Capture the cell that displays the provided text and extract its (X, Y) central coordinate. 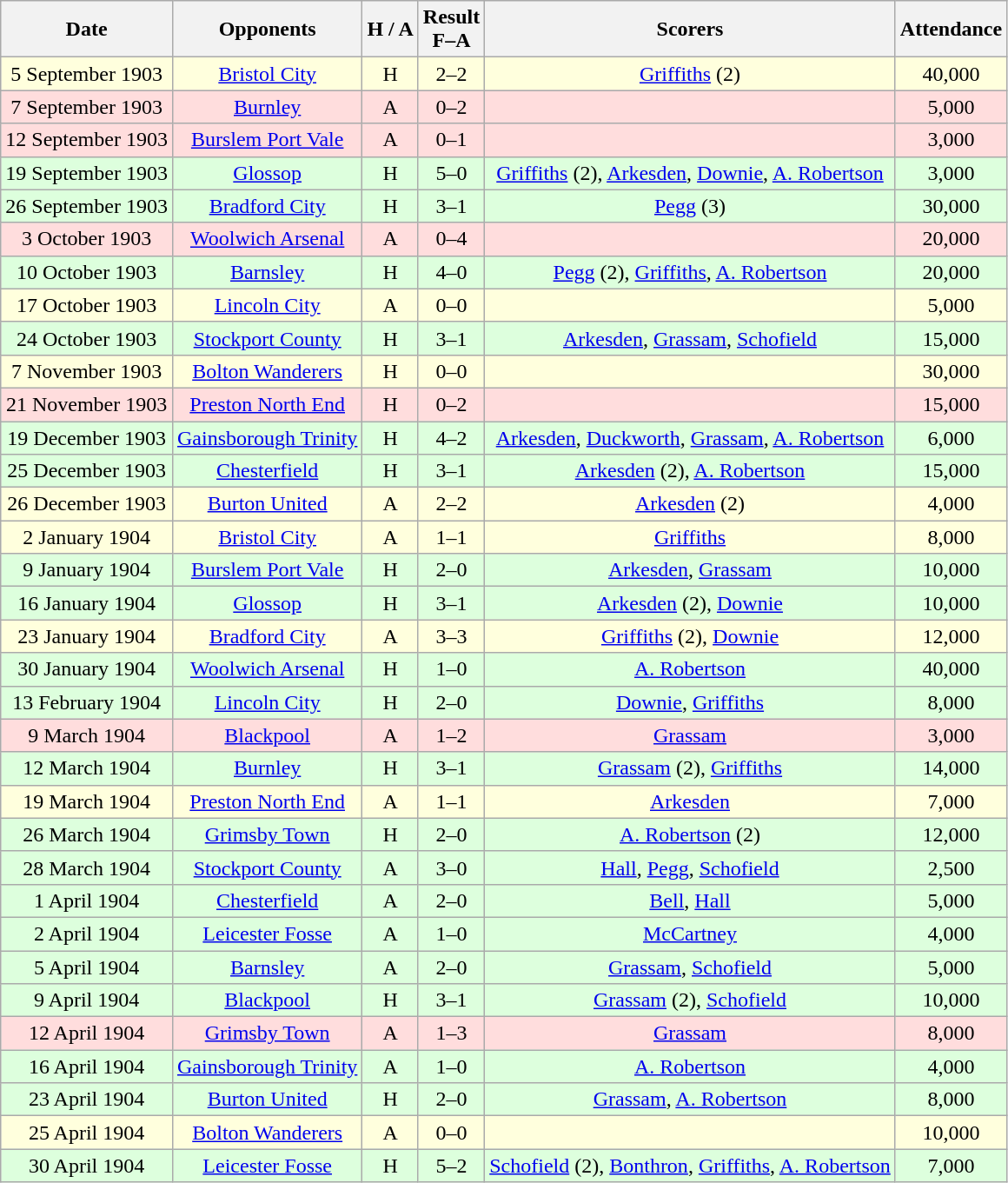
12 September 1903 (87, 140)
25 April 1904 (87, 1133)
Arkesden (690, 801)
9 April 1904 (87, 1000)
Schofield (2), Bonthron, Griffiths, A. Robertson (690, 1166)
5 September 1903 (87, 74)
Pegg (3) (690, 206)
Arkesden, Grassam, Schofield (690, 338)
Date (87, 30)
Grassam, A. Robertson (690, 1100)
13 February 1904 (87, 702)
5–2 (451, 1166)
23 January 1904 (87, 636)
25 December 1903 (87, 471)
4–0 (451, 272)
10 October 1903 (87, 272)
17 October 1903 (87, 305)
Griffiths (690, 537)
Opponents (267, 30)
Attendance (951, 30)
4–2 (451, 437)
Griffiths (2) (690, 74)
Bell, Hall (690, 901)
Griffiths (2), Arkesden, Downie, A. Robertson (690, 173)
3 October 1903 (87, 239)
3–0 (451, 867)
Scorers (690, 30)
McCartney (690, 934)
3–3 (451, 636)
24 October 1903 (87, 338)
1–3 (451, 1033)
7 November 1903 (87, 371)
26 December 1903 (87, 504)
12 April 1904 (87, 1033)
2 January 1904 (87, 537)
Pegg (2), Griffiths, A. Robertson (690, 272)
1 April 1904 (87, 901)
Arkesden (2) (690, 504)
9 March 1904 (87, 735)
H / A (390, 30)
Grassam (2), Schofield (690, 1000)
30 April 1904 (87, 1166)
19 September 1903 (87, 173)
19 December 1903 (87, 437)
0–4 (451, 239)
ResultF–A (451, 30)
9 January 1904 (87, 570)
2,500 (951, 867)
Hall, Pegg, Schofield (690, 867)
Grassam (2), Griffiths (690, 768)
5 April 1904 (87, 967)
Arkesden (2), Downie (690, 603)
Arkesden, Grassam (690, 570)
Griffiths (2), Downie (690, 636)
2 April 1904 (87, 934)
23 April 1904 (87, 1100)
16 January 1904 (87, 603)
0–1 (451, 140)
5–0 (451, 173)
Downie, Griffiths (690, 702)
21 November 1903 (87, 404)
1–2 (451, 735)
28 March 1904 (87, 867)
6,000 (951, 437)
26 September 1903 (87, 206)
12 March 1904 (87, 768)
14,000 (951, 768)
19 March 1904 (87, 801)
30 January 1904 (87, 669)
Grassam, Schofield (690, 967)
7 September 1903 (87, 107)
A. Robertson (2) (690, 834)
26 March 1904 (87, 834)
Arkesden (2), A. Robertson (690, 471)
Arkesden, Duckworth, Grassam, A. Robertson (690, 437)
16 April 1904 (87, 1067)
